Detect which cell encompasses the target text, then output its [x, y] center coordinate. 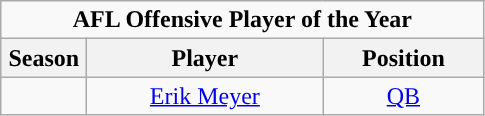
AFL Offensive Player of the Year [242, 20]
Season [44, 58]
Position [404, 58]
Erik Meyer [205, 96]
Player [205, 58]
QB [404, 96]
